For the text-containing cell, return its midpoint in (X, Y) coordinate format. 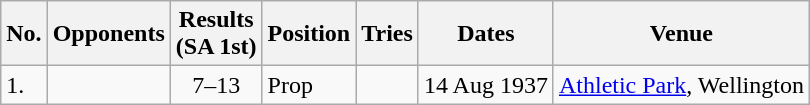
14 Aug 1937 (486, 85)
Tries (388, 34)
No. (24, 34)
1. (24, 85)
Position (309, 34)
Athletic Park, Wellington (681, 85)
Prop (309, 85)
Results(SA 1st) (216, 34)
Dates (486, 34)
Venue (681, 34)
7–13 (216, 85)
Opponents (108, 34)
